Locate the cell with the specified text and output its (x, y) center coordinate. 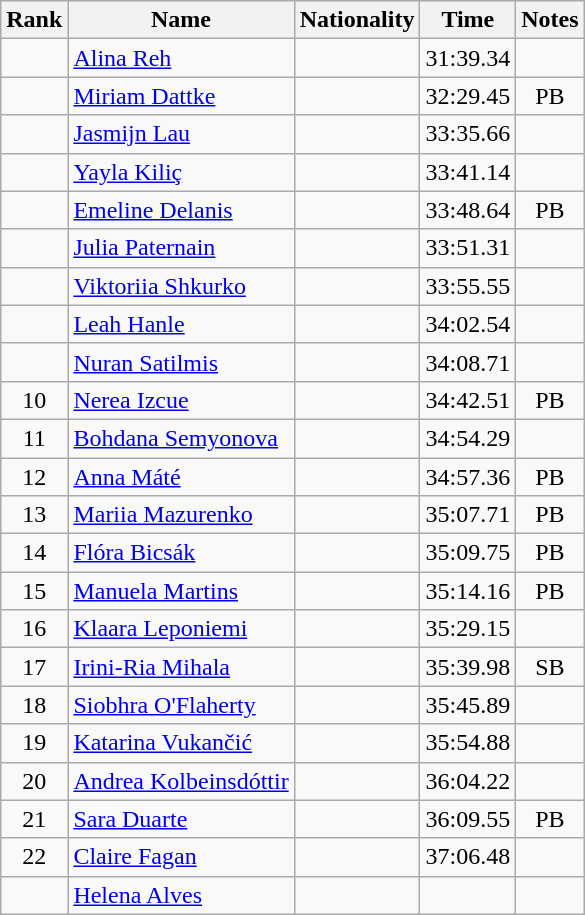
Bohdana Semyonova (181, 438)
Yayla Kiliç (181, 172)
19 (34, 743)
Miriam Dattke (181, 96)
34:54.29 (468, 438)
Name (181, 20)
35:54.88 (468, 743)
Rank (34, 20)
13 (34, 515)
12 (34, 477)
SB (550, 667)
20 (34, 781)
Andrea Kolbeinsdóttir (181, 781)
Claire Fagan (181, 857)
Jasmijn Lau (181, 134)
35:09.75 (468, 553)
36:09.55 (468, 819)
32:29.45 (468, 96)
35:39.98 (468, 667)
Viktoriia Shkurko (181, 286)
16 (34, 629)
15 (34, 591)
Siobhra O'Flaherty (181, 705)
Anna Máté (181, 477)
33:55.55 (468, 286)
36:04.22 (468, 781)
Irini-Ria Mihala (181, 667)
Helena Alves (181, 895)
Sara Duarte (181, 819)
Nuran Satilmis (181, 362)
18 (34, 705)
31:39.34 (468, 58)
Flóra Bicsák (181, 553)
Klaara Leponiemi (181, 629)
35:45.89 (468, 705)
Notes (550, 20)
10 (34, 400)
37:06.48 (468, 857)
33:41.14 (468, 172)
35:29.15 (468, 629)
33:51.31 (468, 248)
22 (34, 857)
Nationality (357, 20)
34:42.51 (468, 400)
35:07.71 (468, 515)
Katarina Vukančić (181, 743)
34:08.71 (468, 362)
17 (34, 667)
Leah Hanle (181, 324)
34:57.36 (468, 477)
Time (468, 20)
33:48.64 (468, 210)
33:35.66 (468, 134)
Nerea Izcue (181, 400)
14 (34, 553)
Manuela Martins (181, 591)
21 (34, 819)
Alina Reh (181, 58)
11 (34, 438)
Mariia Mazurenko (181, 515)
Emeline Delanis (181, 210)
Julia Paternain (181, 248)
34:02.54 (468, 324)
35:14.16 (468, 591)
